Search for the cell housing the specified text and yield its (x, y) center coordinate. 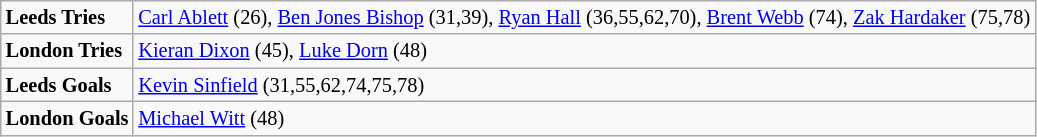
London Tries (68, 51)
Leeds Tries (68, 17)
Carl Ablett (26), Ben Jones Bishop (31,39), Ryan Hall (36,55,62,70), Brent Webb (74), Zak Hardaker (75,78) (584, 17)
Leeds Goals (68, 85)
Kevin Sinfield (31,55,62,74,75,78) (584, 85)
London Goals (68, 118)
Michael Witt (48) (584, 118)
Kieran Dixon (45), Luke Dorn (48) (584, 51)
